Locate the cell with the specified text and output its (X, Y) center coordinate. 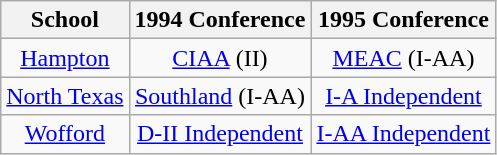
School (65, 20)
CIAA (II) (220, 58)
D-II Independent (220, 134)
MEAC (I-AA) (404, 58)
I-AA Independent (404, 134)
I-A Independent (404, 96)
Southland (I-AA) (220, 96)
Hampton (65, 58)
Wofford (65, 134)
North Texas (65, 96)
1994 Conference (220, 20)
1995 Conference (404, 20)
